Scan for the cell matching the given text and deliver its [x, y] coordinate at center. 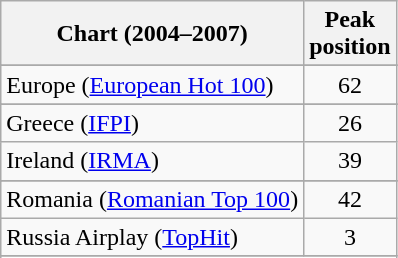
Chart (2004–2007) [152, 34]
Europe (European Hot 100) [152, 85]
26 [350, 123]
Greece (IFPI) [152, 123]
Russia Airplay (TopHit) [152, 237]
3 [350, 237]
62 [350, 85]
Romania (Romanian Top 100) [152, 199]
Ireland (IRMA) [152, 161]
39 [350, 161]
42 [350, 199]
Peakposition [350, 34]
